Find where the given text appears and provide that cell's center as [x, y] coordinate. 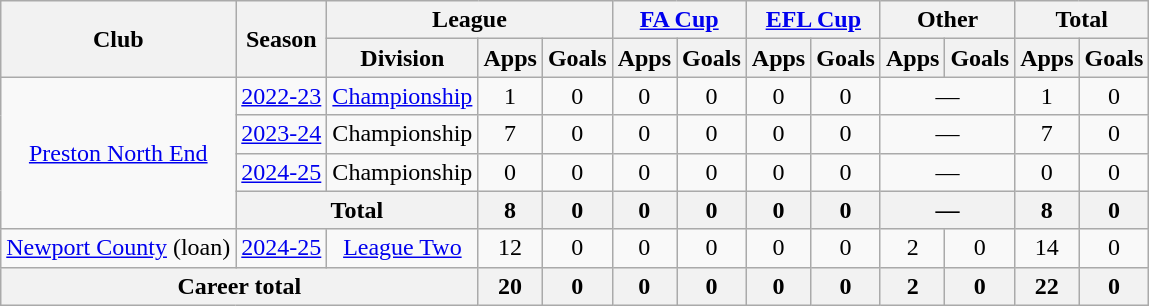
League [470, 20]
EFL Cup [813, 20]
12 [510, 248]
Other [947, 20]
Season [282, 39]
Newport County (loan) [118, 248]
2023-24 [282, 134]
Preston North End [118, 153]
20 [510, 286]
14 [1047, 248]
Career total [240, 286]
League Two [402, 248]
2022-23 [282, 96]
22 [1047, 286]
Division [402, 58]
Club [118, 39]
FA Cup [679, 20]
